Pinpoint the cell where the given text exists, returning its (x, y) midpoint coordinate. 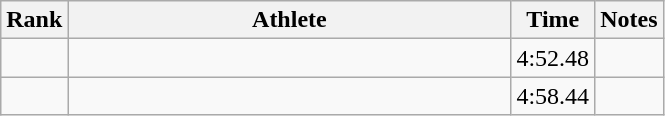
4:58.44 (553, 96)
Athlete (290, 20)
Rank (34, 20)
Time (553, 20)
Notes (629, 20)
4:52.48 (553, 58)
